Pinpoint the cell where the given text exists, returning its [x, y] midpoint coordinate. 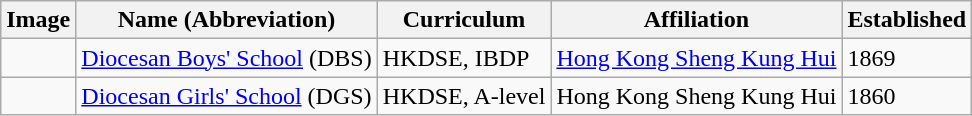
Curriculum [464, 20]
Diocesan Girls' School (DGS) [226, 96]
Established [907, 20]
Diocesan Boys' School (DBS) [226, 58]
Image [38, 20]
HKDSE, IBDP [464, 58]
HKDSE, A-level [464, 96]
1860 [907, 96]
Name (Abbreviation) [226, 20]
Affiliation [696, 20]
1869 [907, 58]
